Output the (x, y) coordinate of the center of the cell containing the given text.  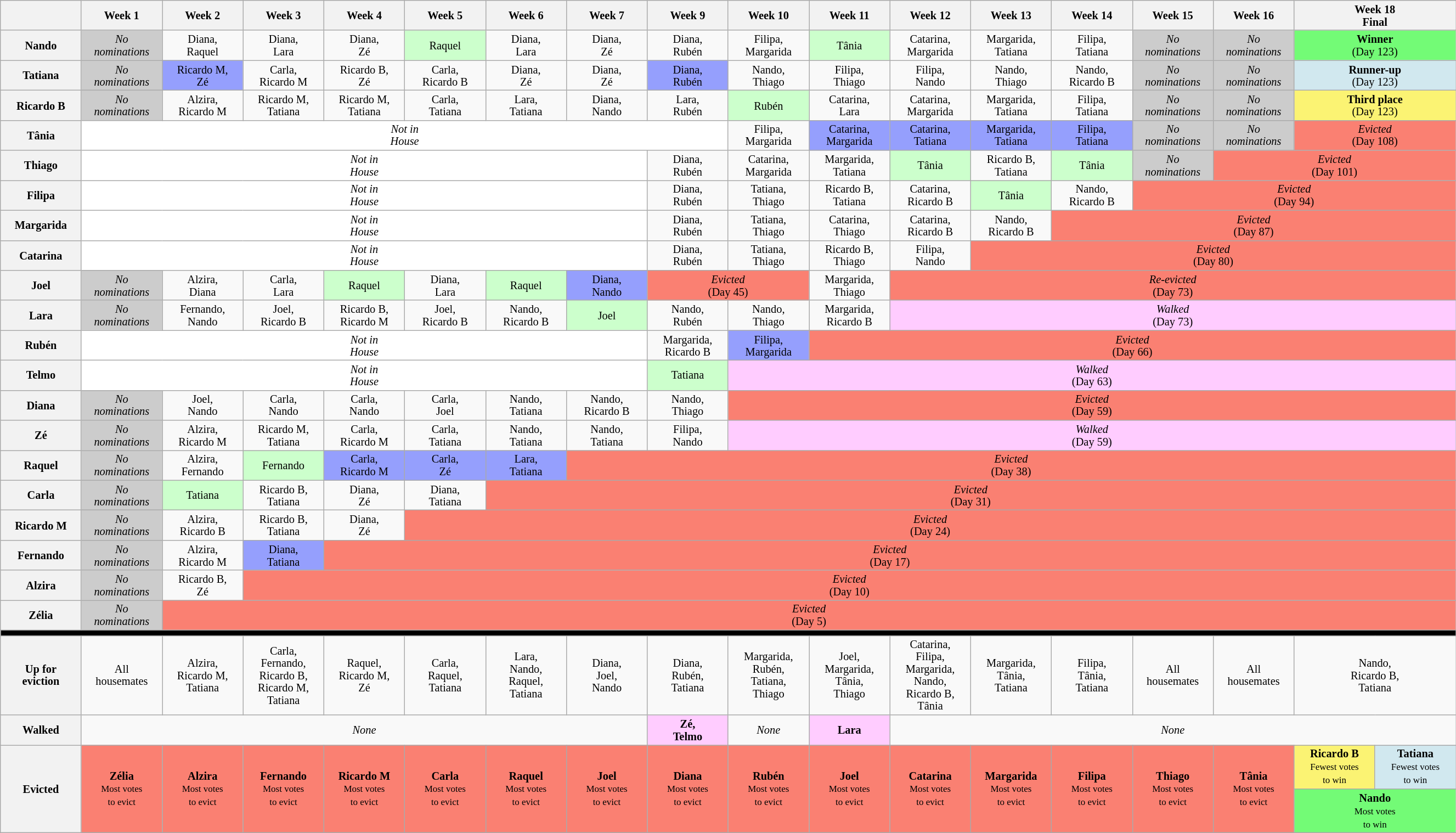
Nando,Ricardo B,Tatiana (1375, 675)
Winner(Day 123) (1375, 45)
CatarinaMost votesto evict (930, 789)
Carla,Fernando,Ricardo B,Ricardo M,Tatiana (283, 675)
Week 10 (768, 15)
ThiagoMost votesto evict (1173, 789)
Joel,Nando (203, 405)
Diana (41, 405)
Telmo (41, 375)
Ricardo M,Zé (203, 76)
Carla,Joel (445, 405)
Week 7 (607, 15)
Up foreviction (41, 675)
RubénMost votesto evict (768, 789)
FernandoMost votesto evict (283, 789)
Re-evicted(Day 73) (1173, 285)
Week 9 (688, 15)
AlziraMost votesto evict (203, 789)
Evicted(Day 80) (1213, 256)
Joel,Margarida,Tânia,Thiago (849, 675)
Catarina (41, 256)
Evicted(Day 108) (1375, 135)
Margarida,Thiago (849, 285)
Walked (41, 730)
Catarina,Filipa,Margarida,Nando,Ricardo B,Tânia (930, 675)
Margarida,Tânia,Tatiana (1011, 675)
Carla,Lara (283, 285)
Week 15 (1173, 15)
Evicted(Day 5) (809, 615)
Week 11 (849, 15)
Diana,Joel,Nando (607, 675)
Week 1 (122, 15)
Evicted(Day 66) (1132, 346)
Evicted(Day 45) (729, 285)
ZéliaMost votesto evict (122, 789)
Catarina,Thiago (849, 225)
Evicted(Day 101) (1334, 166)
Week 4 (364, 15)
Alzira,Diana (203, 285)
Week 5 (445, 15)
Catarina,Lara (849, 105)
Catarina,Tatiana (930, 135)
Evicted(Day 94) (1294, 195)
NandoMost votesto win (1375, 811)
Lara,Rubén (688, 105)
Week 3 (283, 15)
TâniaMost votesto evict (1253, 789)
Week 6 (526, 15)
Carla,Ricardo B (445, 76)
Week 14 (1092, 15)
Week 13 (1011, 15)
Week 12 (930, 15)
Evicted(Day 59) (1092, 405)
Zé (41, 436)
Evicted(Day 10) (849, 585)
Carla,Raquel,Tatiana (445, 675)
Ricardo M (41, 526)
CarlaMost votesto evict (445, 789)
Zélia (41, 615)
Alzira (41, 585)
TatianaFewest votesto win (1415, 767)
Margarida (41, 225)
Week 18Final (1375, 15)
Evicted(Day 24) (930, 526)
Evicted (41, 789)
Fernando,Nando (203, 315)
Week 16 (1253, 15)
Diana,Rubén,Tatiana (688, 675)
Alzira,Ricardo M,Tatiana (203, 675)
Walked(Day 73) (1173, 315)
Week 2 (203, 15)
Filipa,Tânia,Tatiana (1092, 675)
Ricardo B,Ricardo M (364, 315)
Walked(Day 59) (1092, 436)
Evicted(Day 17) (890, 555)
Carla,Zé (445, 465)
Walked(Day 63) (1092, 375)
Filipa (41, 195)
DianaMost votesto evict (688, 789)
MargaridaMost votesto evict (1011, 789)
Evicted(Day 31) (971, 495)
Third place(Day 123) (1375, 105)
Ricardo B (41, 105)
Margarida,Rubén,Tatiana,Thiago (768, 675)
Lara,Nando,Raquel,Tatiana (526, 675)
Raquel,Ricardo M,Zé (364, 675)
FilipaMost votesto evict (1092, 789)
Nando,Rubén (688, 315)
Evicted(Day 38) (1011, 465)
Ricardo B,Thiago (849, 256)
Diana,Raquel (203, 45)
RaquelMost votesto evict (526, 789)
Alzira,Fernando (203, 465)
Nando (41, 45)
Thiago (41, 166)
Runner-up(Day 123) (1375, 76)
Alzira,Ricardo B (203, 526)
Ricardo MMost votesto evict (364, 789)
Carla (41, 495)
Zé,Telmo (688, 730)
Filipa,Thiago (849, 76)
Ricardo BFewest votesto win (1334, 767)
Evicted(Day 87) (1254, 225)
